Determine the (x, y) coordinate at the center of the cell enclosing the given text.  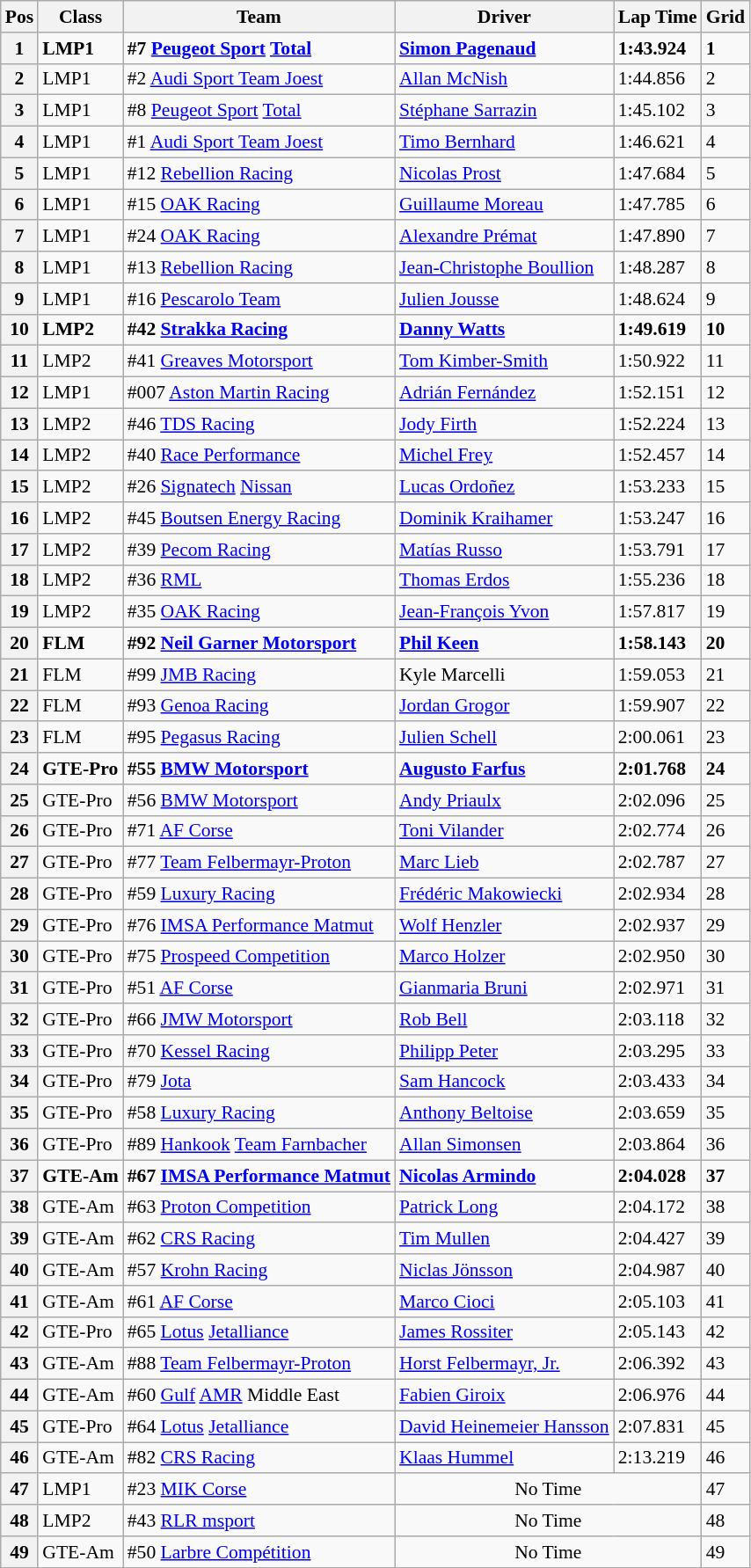
Sam Hancock (505, 1082)
1:47.684 (658, 173)
Wolf Henzler (505, 925)
#76 IMSA Performance Matmut (259, 925)
#50 Larbre Compétition (259, 1552)
Allan McNish (505, 79)
2:02.774 (658, 831)
Alexandre Prémat (505, 237)
1:53.233 (658, 487)
#63 Proton Competition (259, 1207)
1:55.236 (658, 580)
#61 AF Corse (259, 1302)
Tim Mullen (505, 1239)
#58 Luxury Racing (259, 1113)
#51 AF Corse (259, 988)
2:02.787 (658, 863)
Dominik Kraihamer (505, 518)
#45 Boutsen Energy Racing (259, 518)
#60 Gulf AMR Middle East (259, 1396)
#65 Lotus Jetalliance (259, 1332)
1:49.619 (658, 330)
Niclas Jönsson (505, 1270)
Matías Russo (505, 550)
#75 Prospeed Competition (259, 957)
1:52.224 (658, 424)
Adrián Fernández (505, 393)
1:47.890 (658, 237)
1:46.621 (658, 142)
James Rossiter (505, 1332)
1:45.102 (658, 111)
#59 Luxury Racing (259, 894)
#36 RML (259, 580)
#2 Audi Sport Team Joest (259, 79)
2:01.768 (658, 769)
#99 JMB Racing (259, 675)
Frédéric Makowiecki (505, 894)
#16 Pescarolo Team (259, 299)
2:02.950 (658, 957)
Danny Watts (505, 330)
Driver (505, 17)
Augusto Farfus (505, 769)
#15 OAK Racing (259, 205)
Lap Time (658, 17)
1:57.817 (658, 612)
2:03.659 (658, 1113)
Gianmaria Bruni (505, 988)
#70 Kessel Racing (259, 1051)
1:47.785 (658, 205)
1:59.053 (658, 675)
Guillaume Moreau (505, 205)
Marc Lieb (505, 863)
Julien Schell (505, 738)
#007 Aston Martin Racing (259, 393)
#82 CRS Racing (259, 1458)
Jean-Christophe Boullion (505, 267)
#23 MIK Corse (259, 1490)
Marco Cioci (505, 1302)
Grid (726, 17)
Pos (19, 17)
#26 Signatech Nissan (259, 487)
Klaas Hummel (505, 1458)
2:13.219 (658, 1458)
1:59.907 (658, 706)
2:00.061 (658, 738)
#67 IMSA Performance Matmut (259, 1176)
2:04.172 (658, 1207)
1:58.143 (658, 644)
#88 Team Felbermayr-Proton (259, 1364)
Rob Bell (505, 1019)
#77 Team Felbermayr-Proton (259, 863)
#43 RLR msport (259, 1521)
1:50.922 (658, 361)
#55 BMW Motorsport (259, 769)
#71 AF Corse (259, 831)
2:04.987 (658, 1270)
Class (80, 17)
#62 CRS Racing (259, 1239)
Kyle Marcelli (505, 675)
#35 OAK Racing (259, 612)
Tom Kimber-Smith (505, 361)
1:48.287 (658, 267)
1:43.924 (658, 48)
#64 Lotus Jetalliance (259, 1426)
Allan Simonsen (505, 1145)
2:02.934 (658, 894)
Philipp Peter (505, 1051)
#93 Genoa Racing (259, 706)
Michel Frey (505, 456)
2:03.118 (658, 1019)
2:02.096 (658, 800)
#56 BMW Motorsport (259, 800)
1:48.624 (658, 299)
2:04.427 (658, 1239)
Patrick Long (505, 1207)
Nicolas Prost (505, 173)
Timo Bernhard (505, 142)
Marco Holzer (505, 957)
#92 Neil Garner Motorsport (259, 644)
#79 Jota (259, 1082)
Julien Jousse (505, 299)
2:04.028 (658, 1176)
2:06.976 (658, 1396)
Jordan Grogor (505, 706)
#8 Peugeot Sport Total (259, 111)
2:03.433 (658, 1082)
2:02.937 (658, 925)
David Heinemeier Hansson (505, 1426)
2:02.971 (658, 988)
1:44.856 (658, 79)
#1 Audi Sport Team Joest (259, 142)
#66 JMW Motorsport (259, 1019)
2:05.143 (658, 1332)
#40 Race Performance (259, 456)
#12 Rebellion Racing (259, 173)
#41 Greaves Motorsport (259, 361)
Lucas Ordoñez (505, 487)
Phil Keen (505, 644)
Team (259, 17)
#95 Pegasus Racing (259, 738)
Thomas Erdos (505, 580)
Anthony Beltoise (505, 1113)
Andy Priaulx (505, 800)
#39 Pecom Racing (259, 550)
2:03.295 (658, 1051)
#57 Krohn Racing (259, 1270)
Horst Felbermayr, Jr. (505, 1364)
Simon Pagenaud (505, 48)
#42 Strakka Racing (259, 330)
#46 TDS Racing (259, 424)
2:03.864 (658, 1145)
2:07.831 (658, 1426)
2:05.103 (658, 1302)
Jean-François Yvon (505, 612)
1:52.151 (658, 393)
1:53.791 (658, 550)
Fabien Giroix (505, 1396)
Nicolas Armindo (505, 1176)
Stéphane Sarrazin (505, 111)
#13 Rebellion Racing (259, 267)
#24 OAK Racing (259, 237)
Jody Firth (505, 424)
#7 Peugeot Sport Total (259, 48)
1:52.457 (658, 456)
1:53.247 (658, 518)
#89 Hankook Team Farnbacher (259, 1145)
2:06.392 (658, 1364)
Toni Vilander (505, 831)
